Capture the cell that displays the provided text and extract its [x, y] central coordinate. 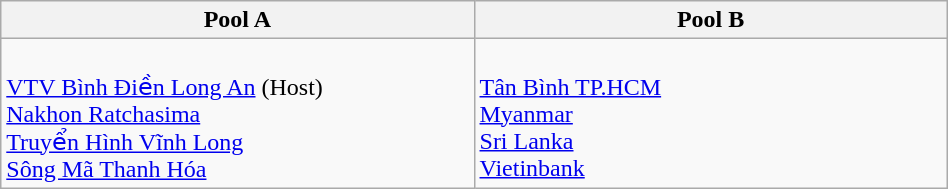
Pool B [710, 20]
Tân Bình TP.HCM Myanmar Sri Lanka Vietinbank [710, 114]
VTV Bình Điền Long An (Host) Nakhon Ratchasima Truyển Hình Vĩnh Long Sông Mã Thanh Hóa [238, 114]
Pool A [238, 20]
